Find where the given text appears and provide that cell's center as [x, y] coordinate. 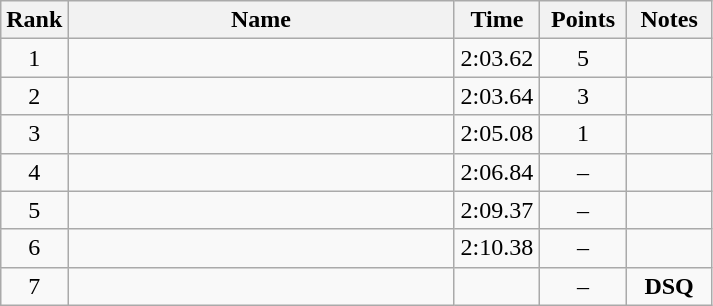
2:05.08 [497, 134]
Points [583, 20]
Name [261, 20]
DSQ [669, 286]
7 [34, 286]
2:03.64 [497, 96]
Time [497, 20]
Rank [34, 20]
2:10.38 [497, 248]
Notes [669, 20]
2 [34, 96]
4 [34, 172]
6 [34, 248]
2:03.62 [497, 58]
2:09.37 [497, 210]
2:06.84 [497, 172]
